For the text-containing cell, return its midpoint in (x, y) coordinate format. 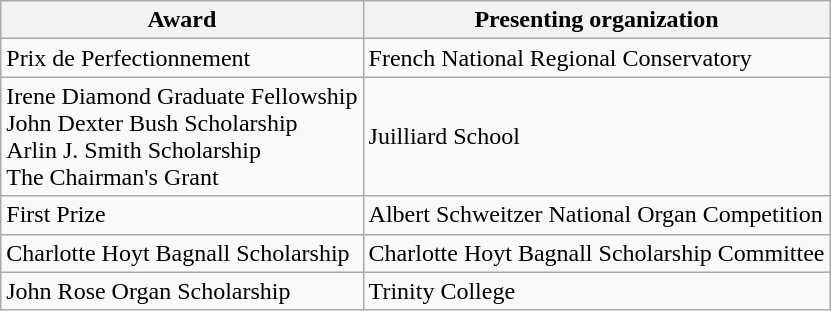
Prix de Perfectionnement (182, 58)
Juilliard School (596, 136)
John Rose Organ Scholarship (182, 291)
Trinity College (596, 291)
Charlotte Hoyt Bagnall Scholarship (182, 253)
French National Regional Conservatory (596, 58)
Presenting organization (596, 20)
Charlotte Hoyt Bagnall Scholarship Committee (596, 253)
First Prize (182, 215)
Irene Diamond Graduate FellowshipJohn Dexter Bush ScholarshipArlin J. Smith ScholarshipThe Chairman's Grant (182, 136)
Albert Schweitzer National Organ Competition (596, 215)
Award (182, 20)
